From the cell containing the given text, extract its center point as [X, Y] coordinate. 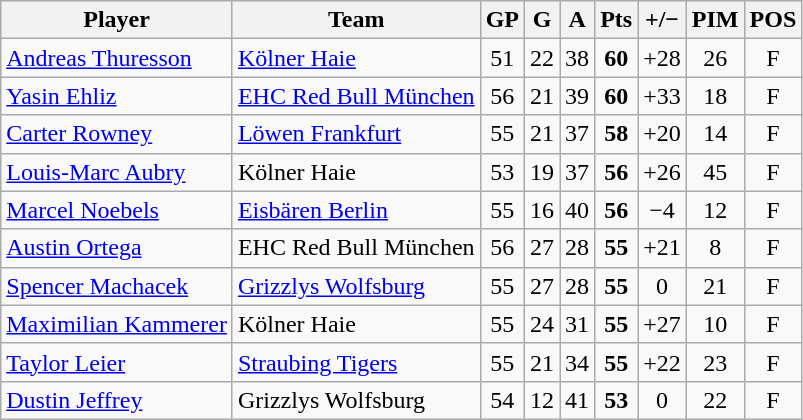
Yasin Ehliz [117, 96]
+26 [662, 172]
38 [578, 58]
26 [715, 58]
24 [542, 324]
Taylor Leier [117, 362]
40 [578, 210]
Team [356, 20]
Andreas Thuresson [117, 58]
Straubing Tigers [356, 362]
16 [542, 210]
G [542, 20]
Spencer Machacek [117, 286]
POS [773, 20]
+27 [662, 324]
41 [578, 400]
+28 [662, 58]
+22 [662, 362]
18 [715, 96]
Dustin Jeffrey [117, 400]
39 [578, 96]
23 [715, 362]
+/− [662, 20]
Carter Rowney [117, 134]
58 [616, 134]
A [578, 20]
Maximilian Kammerer [117, 324]
8 [715, 248]
54 [502, 400]
19 [542, 172]
+20 [662, 134]
Austin Ortega [117, 248]
45 [715, 172]
14 [715, 134]
GP [502, 20]
Louis-Marc Aubry [117, 172]
−4 [662, 210]
10 [715, 324]
Player [117, 20]
+21 [662, 248]
Löwen Frankfurt [356, 134]
34 [578, 362]
Pts [616, 20]
31 [578, 324]
Eisbären Berlin [356, 210]
51 [502, 58]
PIM [715, 20]
+33 [662, 96]
Marcel Noebels [117, 210]
